Extract the [X, Y] coordinate from the center of the cell holding the provided text.  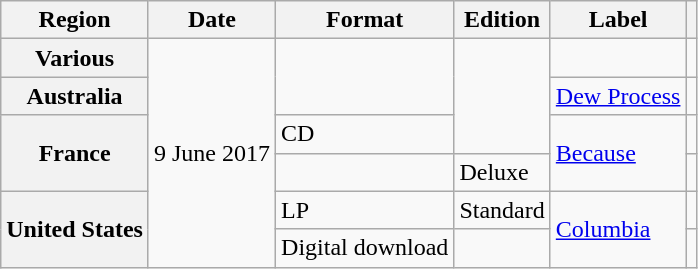
Format [365, 20]
Date [212, 20]
United States [75, 229]
LP [365, 210]
Label [618, 20]
Region [75, 20]
Standard [502, 210]
France [75, 153]
Deluxe [502, 172]
Edition [502, 20]
Australia [75, 96]
Digital download [365, 248]
Dew Process [618, 96]
Columbia [618, 229]
Because [618, 153]
Various [75, 58]
9 June 2017 [212, 153]
CD [365, 134]
